Return the (x, y) coordinate for the center point of the cell that contains the specified text.  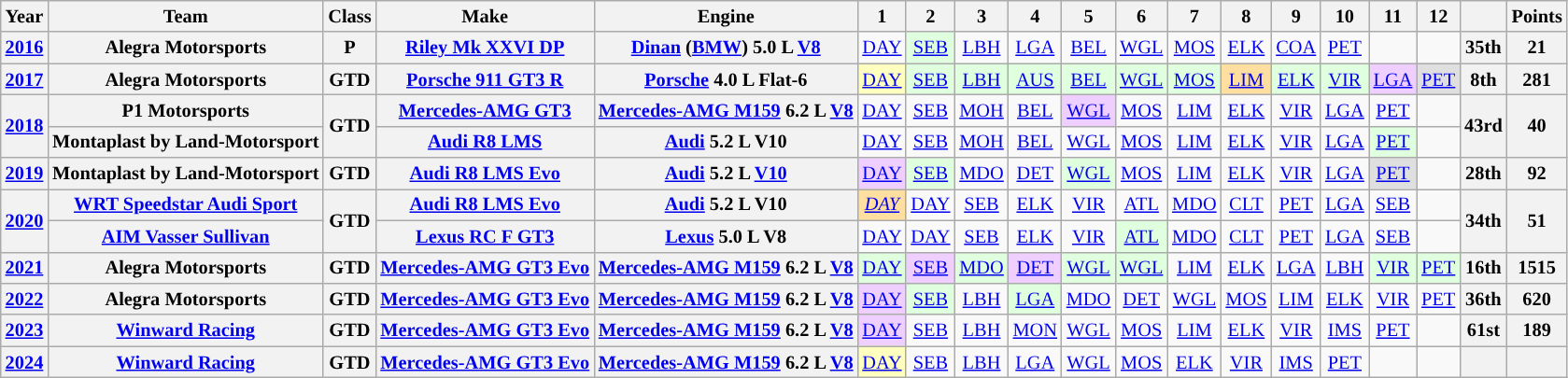
2018 (24, 125)
8 (1247, 16)
COA (1296, 48)
21 (1537, 48)
2017 (24, 79)
Class (349, 16)
2023 (24, 330)
P1 Motorsports (185, 110)
Lexus 5.0 L V8 (726, 236)
Year (24, 16)
35th (1483, 48)
3 (981, 16)
1515 (1537, 268)
Lexus RC F GT3 (485, 236)
9 (1296, 16)
1 (882, 16)
Porsche 4.0 L Flat-6 (726, 79)
WRT Speedstar Audi Sport (185, 204)
Porsche 911 GT3 R (485, 79)
Engine (726, 16)
2 (930, 16)
620 (1537, 299)
2024 (24, 362)
Make (485, 16)
34th (1483, 220)
10 (1345, 16)
2021 (24, 268)
6 (1141, 16)
Dinan (BMW) 5.0 L V8 (726, 48)
P (349, 48)
16th (1483, 268)
AUS (1035, 79)
12 (1438, 16)
4 (1035, 16)
11 (1393, 16)
5 (1089, 16)
28th (1483, 174)
40 (1537, 125)
8th (1483, 79)
2020 (24, 220)
36th (1483, 299)
51 (1537, 220)
2022 (24, 299)
Points (1537, 16)
2019 (24, 174)
Audi R8 LMS (485, 142)
7 (1194, 16)
MON (1035, 330)
61st (1483, 330)
Riley Mk XXVI DP (485, 48)
92 (1537, 174)
43rd (1483, 125)
189 (1537, 330)
281 (1537, 79)
AIM Vasser Sullivan (185, 236)
Mercedes-AMG GT3 (485, 110)
Team (185, 16)
2016 (24, 48)
